Extract the (X, Y) coordinate from the center of the cell holding the provided text.  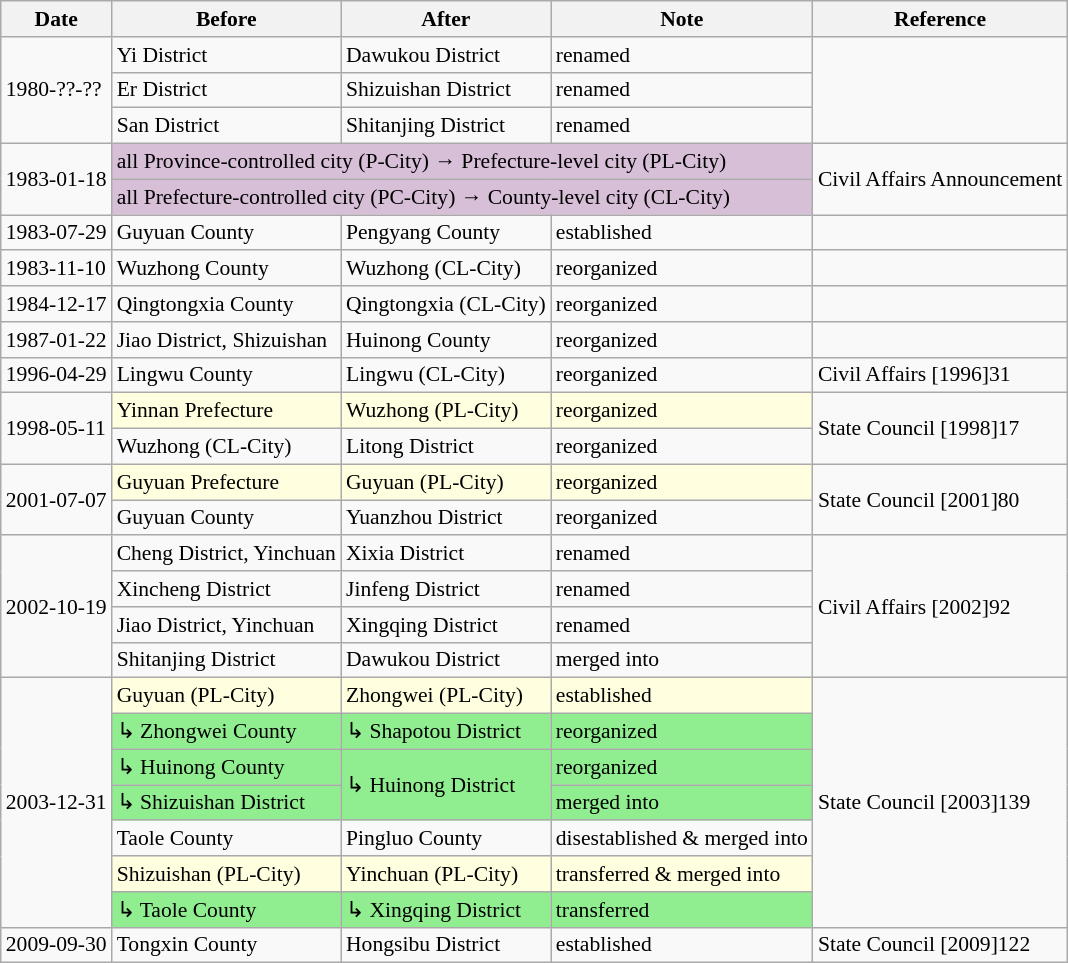
↳ Taole County (226, 910)
Jiao District, Yinchuan (226, 625)
State Council [1998]17 (940, 428)
Er District (226, 90)
Tongxin County (226, 945)
↳ Huinong County (226, 767)
transferred & merged into (682, 874)
1998-05-11 (56, 428)
Huinong County (446, 340)
Lingwu County (226, 375)
1987-01-22 (56, 340)
State Council [2009]122 (940, 945)
↳ Huinong District (446, 784)
Cheng District, Yinchuan (226, 554)
Shizuishan (PL-City) (226, 874)
Yi District (226, 55)
disestablished & merged into (682, 839)
↳ Xingqing District (446, 910)
Civil Affairs Announcement (940, 180)
Xixia District (446, 554)
Jinfeng District (446, 589)
1983-11-10 (56, 269)
Reference (940, 19)
Qingtongxia County (226, 304)
Xingqing District (446, 625)
Civil Affairs [1996]31 (940, 375)
Zhongwei (PL-City) (446, 696)
↳ Shizuishan District (226, 803)
Wuzhong County (226, 269)
transferred (682, 910)
State Council [2003]139 (940, 802)
2002-10-19 (56, 607)
↳ Shapotou District (446, 732)
2001-07-07 (56, 500)
Shizuishan District (446, 90)
Date (56, 19)
Pengyang County (446, 233)
↳ Zhongwei County (226, 732)
all Province-controlled city (P-City) → Prefecture-level city (PL-City) (462, 162)
all Prefecture-controlled city (PC-City) → County-level city (CL-City) (462, 197)
Note (682, 19)
Lingwu (CL-City) (446, 375)
2009-09-30 (56, 945)
Guyuan Prefecture (226, 482)
San District (226, 126)
2003-12-31 (56, 802)
Wuzhong (PL-City) (446, 411)
1996-04-29 (56, 375)
Before (226, 19)
Taole County (226, 839)
1980-??-?? (56, 90)
Hongsibu District (446, 945)
1983-07-29 (56, 233)
Civil Affairs [2002]92 (940, 607)
Jiao District, Shizuishan (226, 340)
Yinnan Prefecture (226, 411)
Qingtongxia (CL-City) (446, 304)
Xincheng District (226, 589)
Pingluo County (446, 839)
1983-01-18 (56, 180)
Yinchuan (PL-City) (446, 874)
State Council [2001]80 (940, 500)
After (446, 19)
Litong District (446, 447)
Yuanzhou District (446, 518)
1984-12-17 (56, 304)
